Return the (X, Y) coordinate for the center point of the cell that contains the specified text.  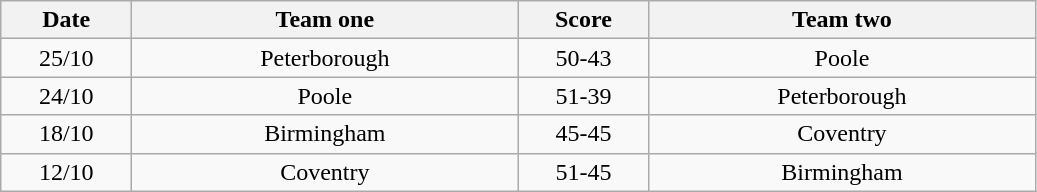
50-43 (584, 58)
12/10 (66, 172)
Score (584, 20)
Date (66, 20)
51-45 (584, 172)
51-39 (584, 96)
45-45 (584, 134)
24/10 (66, 96)
25/10 (66, 58)
Team two (842, 20)
18/10 (66, 134)
Team one (325, 20)
